Search for the cell housing the specified text and yield its (x, y) center coordinate. 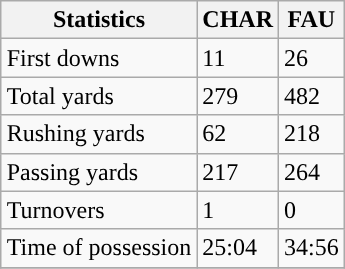
Total yards (99, 96)
Statistics (99, 20)
Rushing yards (99, 134)
1 (238, 210)
0 (312, 210)
217 (238, 172)
218 (312, 134)
Turnovers (99, 210)
Passing yards (99, 172)
Time of possession (99, 248)
62 (238, 134)
279 (238, 96)
26 (312, 58)
CHAR (238, 20)
25:04 (238, 248)
34:56 (312, 248)
482 (312, 96)
FAU (312, 20)
11 (238, 58)
First downs (99, 58)
264 (312, 172)
